Return the [X, Y] coordinate for the center point of the cell that contains the specified text.  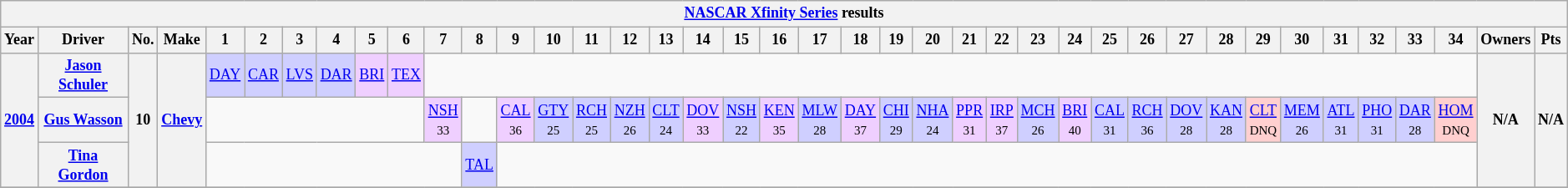
16 [779, 40]
NSH33 [443, 120]
DAR28 [1416, 120]
34 [1456, 40]
12 [630, 40]
CAL36 [516, 120]
1 [225, 40]
27 [1186, 40]
23 [1038, 40]
Chevy [182, 120]
26 [1147, 40]
TEX [407, 75]
31 [1341, 40]
NZH26 [630, 120]
IRP37 [1002, 120]
KAN28 [1227, 120]
PHO31 [1378, 120]
4 [336, 40]
DAY [225, 75]
MCH26 [1038, 120]
BRI [372, 75]
PPR31 [970, 120]
NSH22 [741, 120]
BRI40 [1075, 120]
33 [1416, 40]
15 [741, 40]
3 [299, 40]
ATL31 [1341, 120]
MLW28 [820, 120]
TAL [479, 165]
29 [1262, 40]
17 [820, 40]
Make [182, 40]
KEN35 [779, 120]
RCH36 [1147, 120]
2 [264, 40]
NHA24 [933, 120]
6 [407, 40]
No. [144, 40]
CAL31 [1110, 120]
Gus Wasson [83, 120]
CLT24 [666, 120]
30 [1302, 40]
GTY25 [554, 120]
22 [1002, 40]
25 [1110, 40]
11 [592, 40]
14 [703, 40]
CHI29 [896, 120]
Driver [83, 40]
9 [516, 40]
Pts [1551, 40]
32 [1378, 40]
13 [666, 40]
NASCAR Xfinity Series results [784, 13]
20 [933, 40]
MEM26 [1302, 120]
8 [479, 40]
DOV33 [703, 120]
DOV28 [1186, 120]
24 [1075, 40]
Jason Schuler [83, 75]
21 [970, 40]
RCH25 [592, 120]
Tina Gordon [83, 165]
DAR [336, 75]
Year [20, 40]
CLTDNQ [1262, 120]
LVS [299, 75]
19 [896, 40]
Owners [1506, 40]
7 [443, 40]
2004 [20, 120]
5 [372, 40]
HOMDNQ [1456, 120]
DAY37 [860, 120]
CAR [264, 75]
18 [860, 40]
28 [1227, 40]
